Determine the [X, Y] coordinate at the center of the cell enclosing the given text.  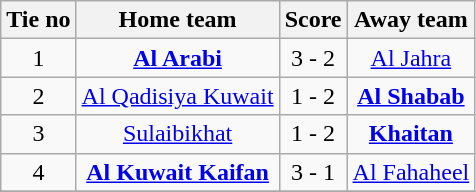
3 - 2 [313, 58]
3 [38, 134]
Al Qadisiya Kuwait [178, 96]
3 - 1 [313, 172]
Score [313, 20]
Khaitan [411, 134]
1 [38, 58]
2 [38, 96]
Home team [178, 20]
Al Shabab [411, 96]
Al Fahaheel [411, 172]
Sulaibikhat [178, 134]
Al Jahra [411, 58]
Al Kuwait Kaifan [178, 172]
4 [38, 172]
Away team [411, 20]
Al Arabi [178, 58]
Tie no [38, 20]
